From the cell containing the given text, extract its center point as (X, Y) coordinate. 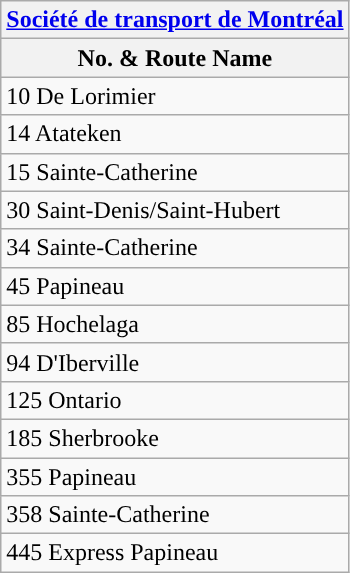
14 Atateken (175, 134)
85 Hochelaga (175, 324)
358 Sainte-Catherine (175, 515)
185 Sherbrooke (175, 438)
445 Express Papineau (175, 553)
355 Papineau (175, 477)
Société de transport de Montréal (175, 20)
34 Sainte-Catherine (175, 248)
45 Papineau (175, 286)
30 Saint-Denis/Saint-Hubert (175, 210)
15 Sainte-Catherine (175, 172)
125 Ontario (175, 400)
94 D'Iberville (175, 362)
10 De Lorimier (175, 96)
No. & Route Name (175, 58)
